Detect which cell encompasses the target text, then output its (X, Y) center coordinate. 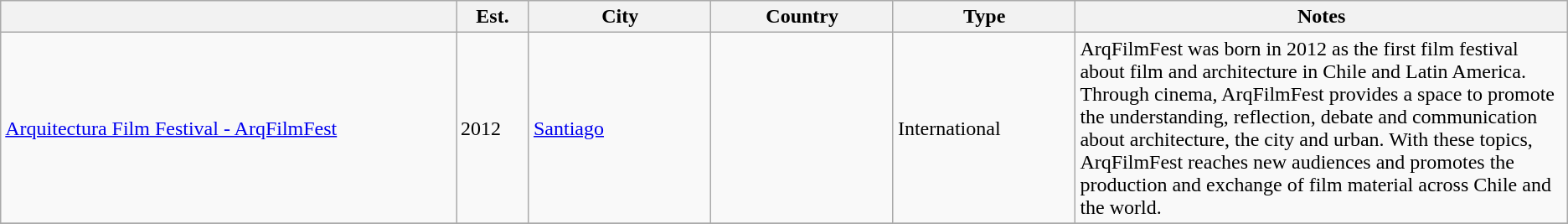
City (620, 17)
Santiago (620, 128)
Country (802, 17)
Est. (493, 17)
Type (983, 17)
International (983, 128)
Arquitectura Film Festival - ArqFilmFest (229, 128)
2012 (493, 128)
Notes (1322, 17)
